From the cell containing the given text, extract its center point as [x, y] coordinate. 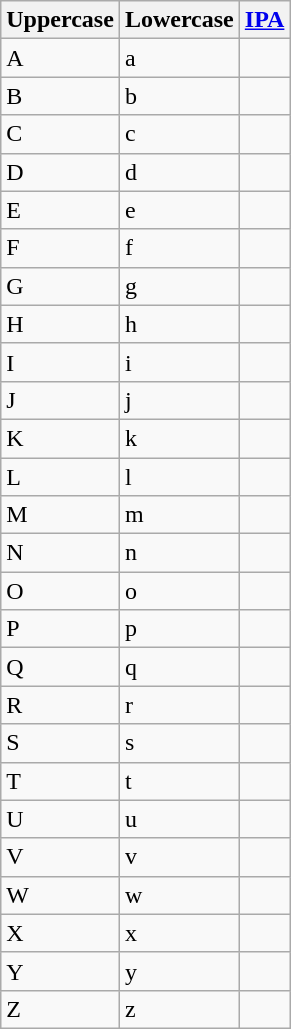
V [60, 857]
IPA [264, 20]
E [60, 210]
O [60, 591]
I [60, 362]
N [60, 553]
i [179, 362]
x [179, 933]
t [179, 781]
Y [60, 971]
d [179, 172]
C [60, 134]
f [179, 248]
X [60, 933]
S [60, 743]
e [179, 210]
c [179, 134]
W [60, 895]
B [60, 96]
J [60, 400]
v [179, 857]
D [60, 172]
a [179, 58]
r [179, 705]
M [60, 515]
H [60, 324]
K [60, 438]
Uppercase [60, 20]
k [179, 438]
F [60, 248]
Lowercase [179, 20]
n [179, 553]
j [179, 400]
T [60, 781]
q [179, 667]
l [179, 477]
u [179, 819]
h [179, 324]
p [179, 629]
Q [60, 667]
y [179, 971]
z [179, 1009]
Z [60, 1009]
o [179, 591]
P [60, 629]
w [179, 895]
R [60, 705]
G [60, 286]
U [60, 819]
L [60, 477]
m [179, 515]
b [179, 96]
s [179, 743]
g [179, 286]
A [60, 58]
